For the text-containing cell, return its midpoint in [x, y] coordinate format. 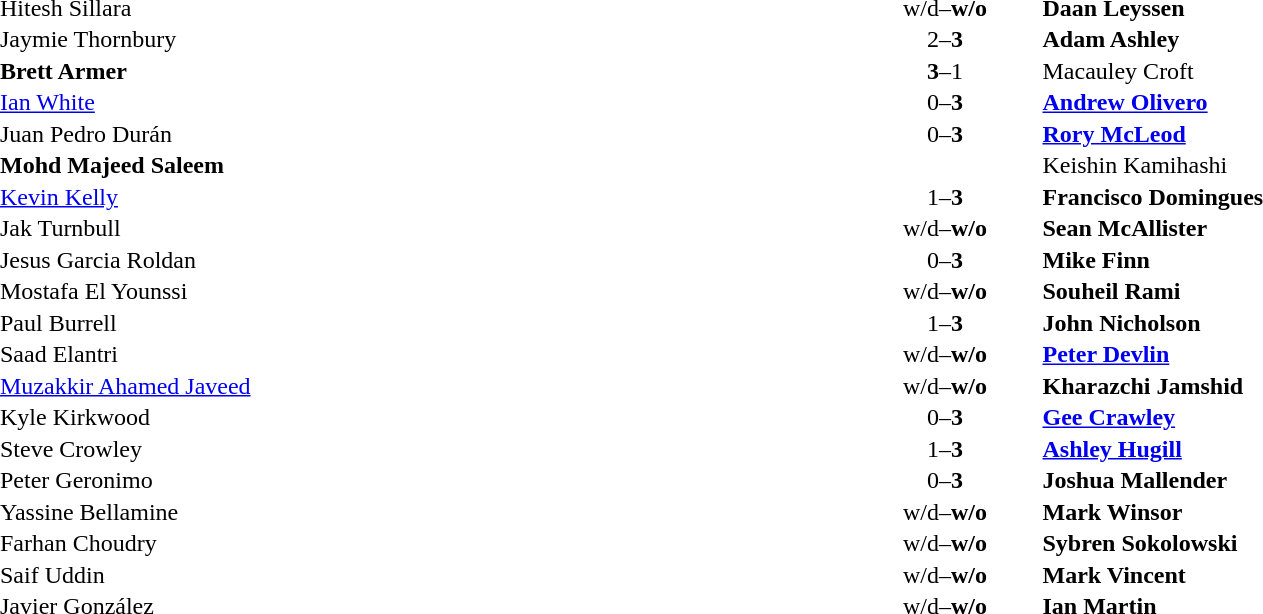
3–1 [944, 71]
2–3 [944, 39]
